Locate the cell with the specified text and output its [X, Y] center coordinate. 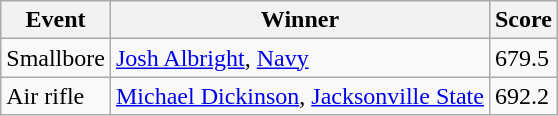
Score [523, 20]
Michael Dickinson, Jacksonville State [300, 96]
Event [56, 20]
Josh Albright, Navy [300, 58]
Winner [300, 20]
Air rifle [56, 96]
Smallbore [56, 58]
692.2 [523, 96]
679.5 [523, 58]
